Extract the [X, Y] coordinate from the center of the cell holding the provided text.  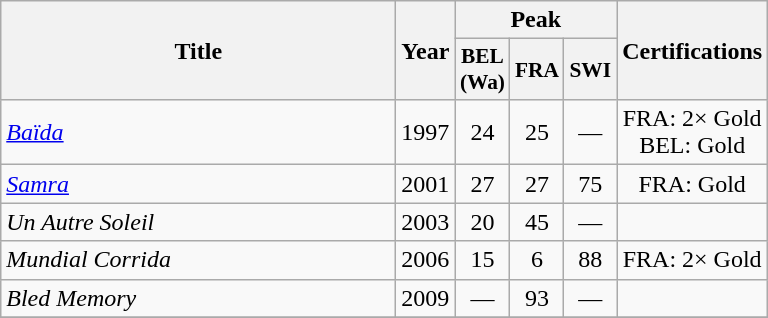
20 [482, 222]
2003 [426, 222]
Year [426, 50]
25 [537, 132]
FRA: 2× Gold [692, 260]
88 [590, 260]
6 [537, 260]
BEL(Wa) [482, 70]
Title [198, 50]
2006 [426, 260]
SWI [590, 70]
2001 [426, 184]
Peak [536, 20]
Mundial Corrida [198, 260]
1997 [426, 132]
45 [537, 222]
24 [482, 132]
15 [482, 260]
75 [590, 184]
FRA [537, 70]
2009 [426, 298]
Samra [198, 184]
93 [537, 298]
Baïda [198, 132]
Un Autre Soleil [198, 222]
Certifications [692, 50]
FRA: Gold [692, 184]
FRA: 2× GoldBEL: Gold [692, 132]
Bled Memory [198, 298]
